From the cell containing the given text, extract its center point as (X, Y) coordinate. 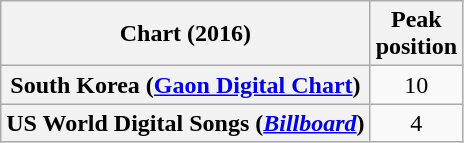
4 (416, 123)
Peakposition (416, 34)
South Korea (Gaon Digital Chart) (186, 85)
US World Digital Songs (Billboard) (186, 123)
10 (416, 85)
Chart (2016) (186, 34)
